From the cell containing the given text, extract its center point as (x, y) coordinate. 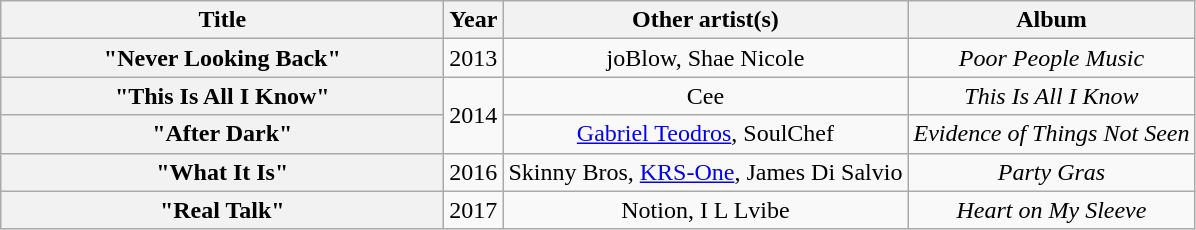
Gabriel Teodros, SoulChef (706, 134)
Other artist(s) (706, 20)
"This Is All I Know" (222, 96)
Album (1052, 20)
Notion, I L Lvibe (706, 210)
"Real Talk" (222, 210)
Year (474, 20)
2016 (474, 172)
Skinny Bros, KRS-One, James Di Salvio (706, 172)
Poor People Music (1052, 58)
2014 (474, 115)
"After Dark" (222, 134)
Evidence of Things Not Seen (1052, 134)
This Is All I Know (1052, 96)
2017 (474, 210)
joBlow, Shae Nicole (706, 58)
"What It Is" (222, 172)
"Never Looking Back" (222, 58)
2013 (474, 58)
Party Gras (1052, 172)
Cee (706, 96)
Title (222, 20)
Heart on My Sleeve (1052, 210)
